Search for the cell housing the specified text and yield its [x, y] center coordinate. 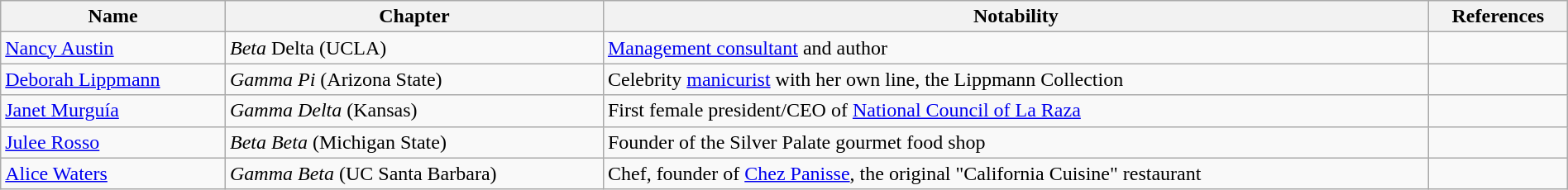
Beta Beta (Michigan State) [414, 142]
Alice Waters [113, 173]
Name [113, 17]
References [1498, 17]
Celebrity manicurist with her own line, the Lippmann Collection [1016, 79]
Gamma Pi (Arizona State) [414, 79]
Nancy Austin [113, 48]
Gamma Delta (Kansas) [414, 111]
Management consultant and author [1016, 48]
Julee Rosso [113, 142]
Gamma Beta (UC Santa Barbara) [414, 173]
Beta Delta (UCLA) [414, 48]
Founder of the Silver Palate gourmet food shop [1016, 142]
Chapter [414, 17]
Notability [1016, 17]
First female president/CEO of National Council of La Raza [1016, 111]
Chef, founder of Chez Panisse, the original "California Cuisine" restaurant [1016, 173]
Deborah Lippmann [113, 79]
Janet Murguía [113, 111]
